Detect which cell encompasses the target text, then output its [x, y] center coordinate. 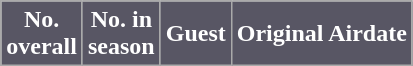
No. in season [121, 34]
Original Airdate [322, 34]
Guest [196, 34]
No. overall [42, 34]
